Search for the cell housing the specified text and yield its [X, Y] center coordinate. 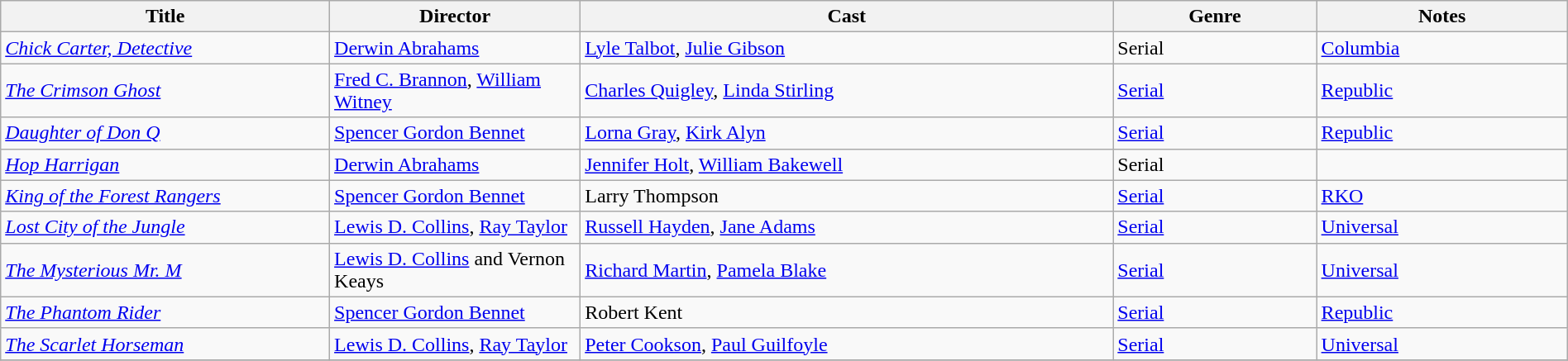
Genre [1215, 17]
The Phantom Rider [165, 312]
King of the Forest Rangers [165, 196]
Lewis D. Collins and Vernon Keays [455, 269]
Larry Thompson [847, 196]
Notes [1442, 17]
RKO [1442, 196]
Chick Carter, Detective [165, 48]
The Crimson Ghost [165, 91]
Charles Quigley, Linda Stirling [847, 91]
Fred C. Brannon, William Witney [455, 91]
Hop Harrigan [165, 164]
Lorna Gray, Kirk Alyn [847, 133]
Lost City of the Jungle [165, 227]
Daughter of Don Q [165, 133]
The Scarlet Horseman [165, 344]
Columbia [1442, 48]
Cast [847, 17]
Richard Martin, Pamela Blake [847, 269]
The Mysterious Mr. M [165, 269]
Russell Hayden, Jane Adams [847, 227]
Title [165, 17]
Peter Cookson, Paul Guilfoyle [847, 344]
Robert Kent [847, 312]
Lyle Talbot, Julie Gibson [847, 48]
Director [455, 17]
Jennifer Holt, William Bakewell [847, 164]
